Find where the given text appears and provide that cell's center as [x, y] coordinate. 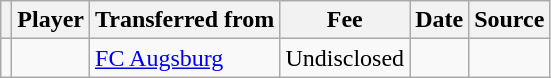
Player [51, 20]
Transferred from [185, 20]
Date [440, 20]
Source [510, 20]
Undisclosed [345, 58]
Fee [345, 20]
FC Augsburg [185, 58]
